Scan for the cell matching the given text and deliver its [X, Y] coordinate at center. 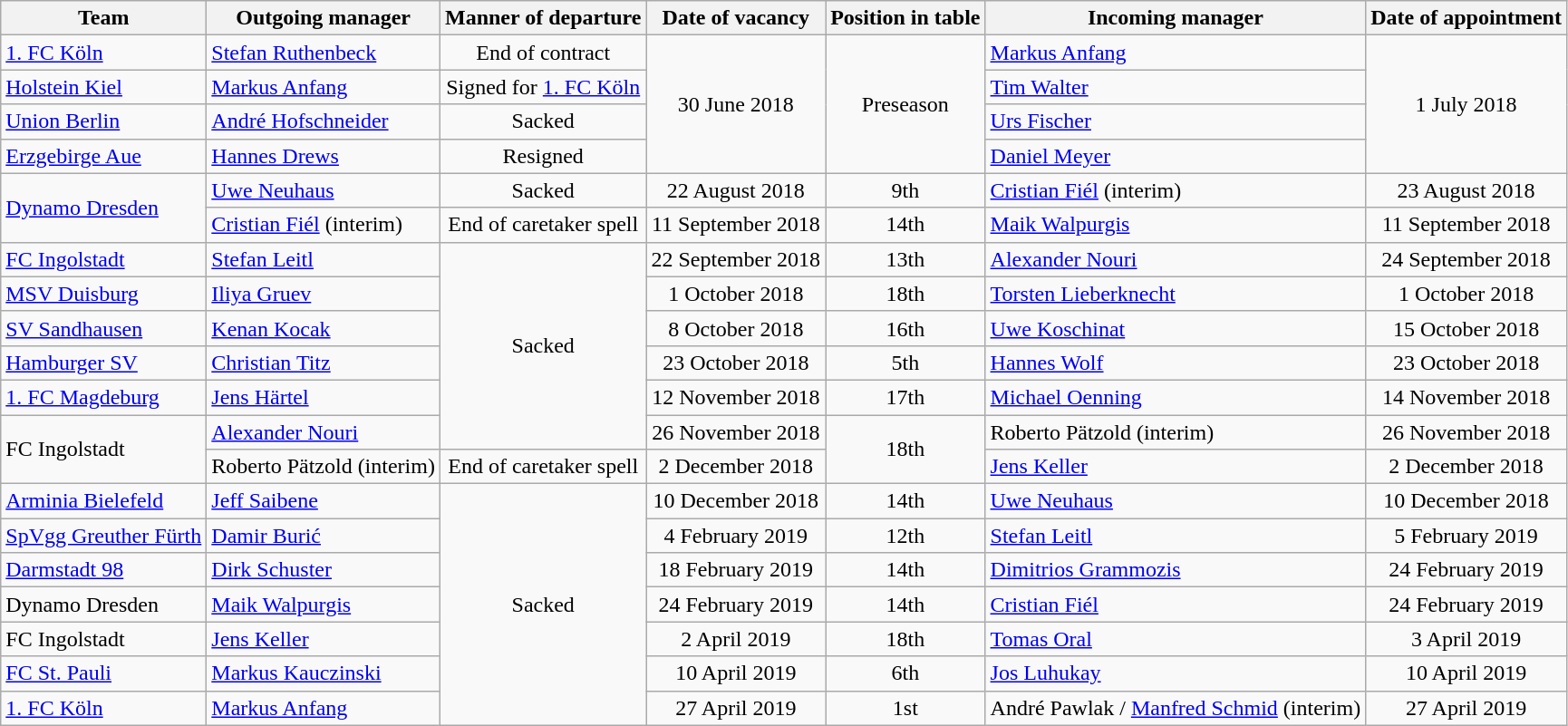
Uwe Koschinat [1176, 328]
Holstein Kiel [103, 87]
Date of vacancy [736, 18]
Kenan Kocak [324, 328]
Urs Fischer [1176, 121]
Tomas Oral [1176, 639]
Christian Titz [324, 363]
Dirk Schuster [324, 570]
3 April 2019 [1466, 639]
8 October 2018 [736, 328]
Date of appointment [1466, 18]
12 November 2018 [736, 397]
Outgoing manager [324, 18]
Markus Kauczinski [324, 673]
4 February 2019 [736, 536]
Torsten Lieberknecht [1176, 294]
Position in table [905, 18]
Erzgebirge Aue [103, 156]
Team [103, 18]
1. FC Magdeburg [103, 397]
Darmstadt 98 [103, 570]
14 November 2018 [1466, 397]
12th [905, 536]
18 February 2019 [736, 570]
24 September 2018 [1466, 259]
2 April 2019 [736, 639]
Hannes Wolf [1176, 363]
Hannes Drews [324, 156]
15 October 2018 [1466, 328]
Jens Härtel [324, 397]
Cristian Fiél [1176, 605]
Iliya Gruev [324, 294]
FC St. Pauli [103, 673]
MSV Duisburg [103, 294]
Stefan Ruthenbeck [324, 53]
22 August 2018 [736, 190]
Resigned [542, 156]
Arminia Bielefeld [103, 501]
6th [905, 673]
Jeff Saibene [324, 501]
30 June 2018 [736, 104]
9th [905, 190]
23 August 2018 [1466, 190]
André Pawlak / Manfred Schmid (interim) [1176, 708]
SV Sandhausen [103, 328]
17th [905, 397]
End of contract [542, 53]
Tim Walter [1176, 87]
Hamburger SV [103, 363]
5th [905, 363]
Damir Burić [324, 536]
13th [905, 259]
André Hofschneider [324, 121]
Union Berlin [103, 121]
22 September 2018 [736, 259]
16th [905, 328]
Jos Luhukay [1176, 673]
Daniel Meyer [1176, 156]
SpVgg Greuther Fürth [103, 536]
Incoming manager [1176, 18]
Signed for 1. FC Köln [542, 87]
Dimitrios Grammozis [1176, 570]
Michael Oenning [1176, 397]
5 February 2019 [1466, 536]
1 July 2018 [1466, 104]
Manner of departure [542, 18]
Preseason [905, 104]
1st [905, 708]
